Locate the cell with the specified text and output its [X, Y] center coordinate. 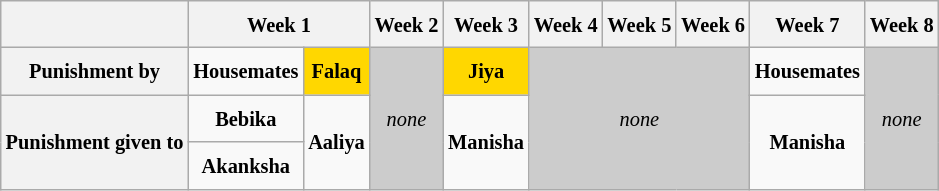
Week 3 [486, 24]
Bebika [246, 118]
Week 8 [902, 24]
Week 6 [713, 24]
Akanksha [246, 166]
Week 4 [566, 24]
Falaq [336, 72]
Punishment given to [95, 142]
Week 1 [278, 24]
Week 7 [808, 24]
Punishment by [95, 72]
Week 5 [640, 24]
Week 2 [407, 24]
Aaliya [336, 142]
Jiya [486, 72]
